For the text-containing cell, return its midpoint in (X, Y) coordinate format. 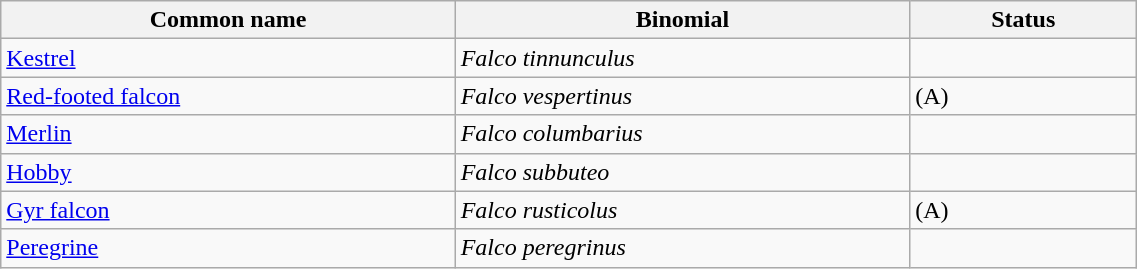
Falco rusticolus (682, 210)
Merlin (228, 134)
Gyr falcon (228, 210)
Red-footed falcon (228, 96)
Status (1024, 20)
Binomial (682, 20)
Falco tinnunculus (682, 58)
Hobby (228, 172)
Common name (228, 20)
Falco columbarius (682, 134)
Peregrine (228, 248)
Falco subbuteo (682, 172)
Falco peregrinus (682, 248)
Falco vespertinus (682, 96)
Kestrel (228, 58)
